Find where the given text appears and provide that cell's center as (X, Y) coordinate. 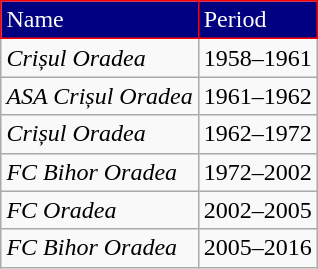
2005–2016 (258, 248)
FC Oradea (100, 210)
Period (258, 20)
1958–1961 (258, 58)
1962–1972 (258, 134)
1961–1962 (258, 96)
Name (100, 20)
2002–2005 (258, 210)
ASA Crișul Oradea (100, 96)
1972–2002 (258, 172)
